Locate the cell with the specified text and output its (x, y) center coordinate. 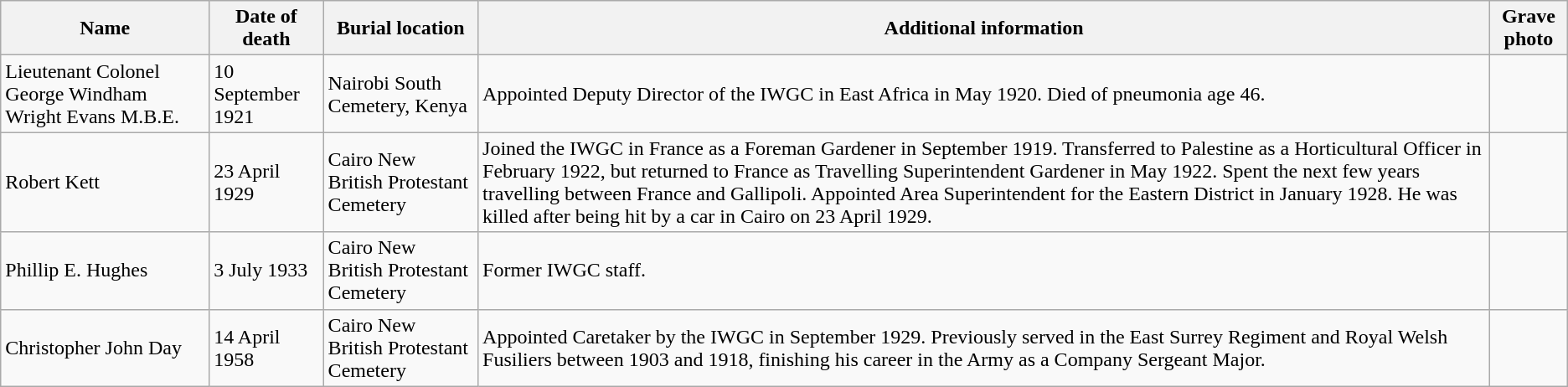
Additional information (984, 28)
Former IWGC staff. (984, 271)
Burial location (400, 28)
23 April 1929 (266, 183)
Robert Kett (106, 183)
Nairobi South Cemetery, Kenya (400, 94)
Name (106, 28)
14 April 1958 (266, 348)
3 July 1933 (266, 271)
Christopher John Day (106, 348)
Phillip E. Hughes (106, 271)
10 September 1921 (266, 94)
Appointed Deputy Director of the IWGC in East Africa in May 1920. Died of pneumonia age 46. (984, 94)
Lieutenant Colonel George Windham Wright Evans M.B.E. (106, 94)
Date of death (266, 28)
Grave photo (1529, 28)
